Pinpoint the cell where the given text exists, returning its (x, y) midpoint coordinate. 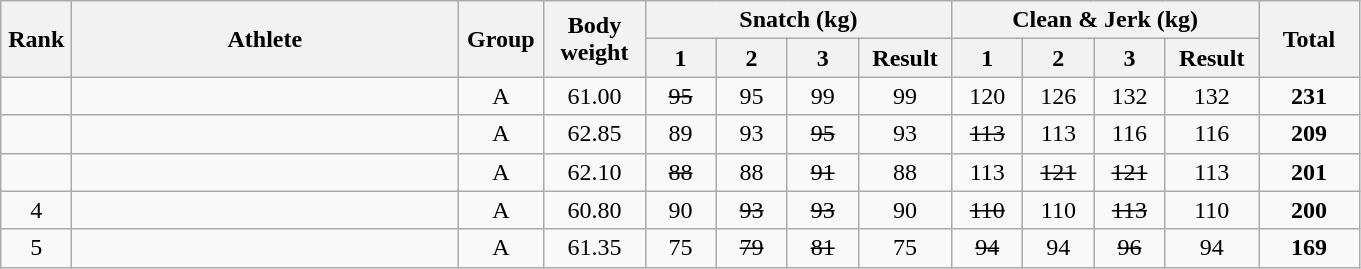
231 (1308, 96)
Total (1308, 39)
79 (752, 248)
96 (1130, 248)
Rank (36, 39)
201 (1308, 172)
209 (1308, 134)
62.10 (594, 172)
126 (1058, 96)
62.85 (594, 134)
120 (988, 96)
200 (1308, 210)
4 (36, 210)
61.00 (594, 96)
91 (822, 172)
5 (36, 248)
Athlete (265, 39)
Clean & Jerk (kg) (1106, 20)
Group (501, 39)
60.80 (594, 210)
89 (680, 134)
169 (1308, 248)
81 (822, 248)
61.35 (594, 248)
Snatch (kg) (798, 20)
Body weight (594, 39)
